Find where the given text appears and provide that cell's center as (X, Y) coordinate. 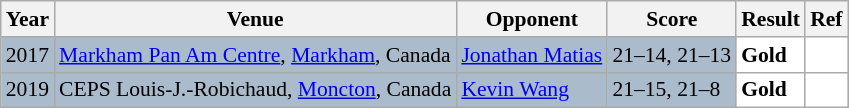
2017 (28, 55)
Markham Pan Am Centre, Markham, Canada (255, 55)
21–15, 21–8 (672, 90)
Kevin Wang (532, 90)
Score (672, 19)
2019 (28, 90)
CEPS Louis-J.-Robichaud, Moncton, Canada (255, 90)
Venue (255, 19)
Jonathan Matias (532, 55)
Result (770, 19)
21–14, 21–13 (672, 55)
Ref (826, 19)
Opponent (532, 19)
Year (28, 19)
